Output the (x, y) coordinate of the center of the cell containing the given text.  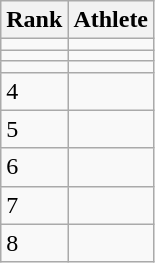
6 (34, 167)
4 (34, 91)
8 (34, 243)
5 (34, 129)
7 (34, 205)
Athlete (111, 20)
Rank (34, 20)
